Capture the cell that displays the provided text and extract its (X, Y) central coordinate. 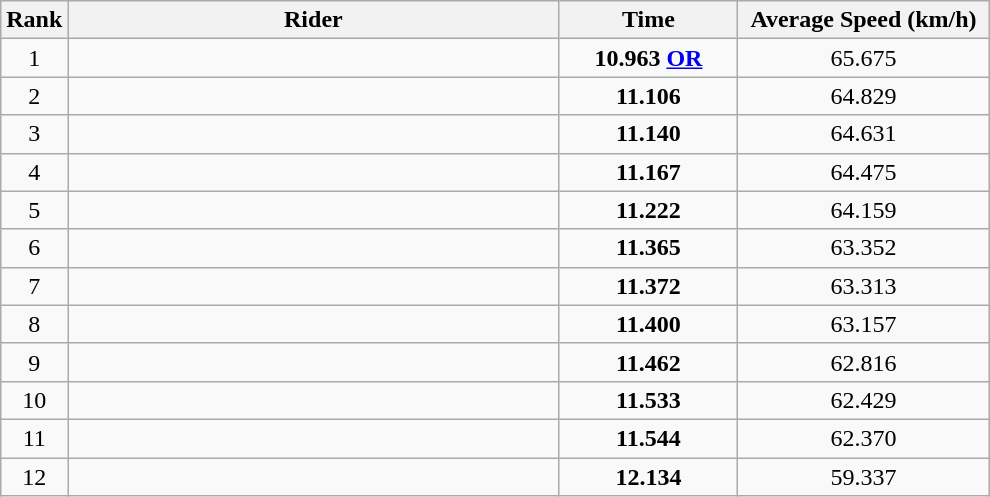
64.631 (864, 134)
2 (34, 96)
11.533 (648, 400)
3 (34, 134)
64.829 (864, 96)
10 (34, 400)
11.400 (648, 324)
Rank (34, 20)
11.365 (648, 248)
Rider (314, 20)
1 (34, 58)
11.222 (648, 210)
62.370 (864, 438)
11.106 (648, 96)
63.157 (864, 324)
11 (34, 438)
12 (34, 477)
7 (34, 286)
59.337 (864, 477)
11.544 (648, 438)
62.429 (864, 400)
11.167 (648, 172)
64.159 (864, 210)
12.134 (648, 477)
9 (34, 362)
63.352 (864, 248)
65.675 (864, 58)
64.475 (864, 172)
11.140 (648, 134)
63.313 (864, 286)
6 (34, 248)
62.816 (864, 362)
11.372 (648, 286)
5 (34, 210)
11.462 (648, 362)
4 (34, 172)
Time (648, 20)
Average Speed (km/h) (864, 20)
10.963 OR (648, 58)
8 (34, 324)
